Capture the cell that displays the provided text and extract its [x, y] central coordinate. 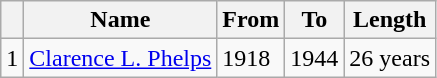
To [314, 20]
1 [12, 58]
From [251, 20]
1944 [314, 58]
1918 [251, 58]
26 years [390, 58]
Clarence L. Phelps [120, 58]
Name [120, 20]
Length [390, 20]
